Find where the given text appears and provide that cell's center as (x, y) coordinate. 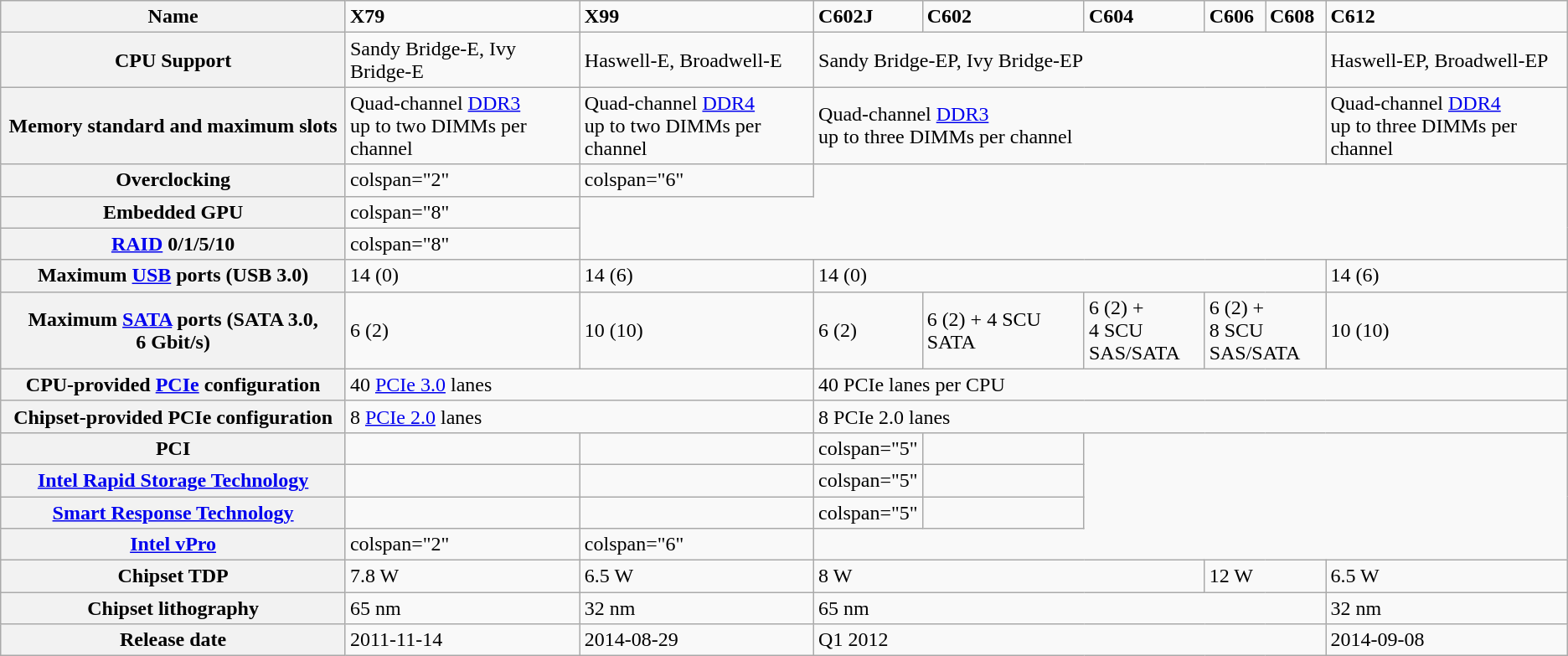
40 PCIe 3.0 lanes (580, 385)
8 W (1010, 576)
Haswell-E, Broadwell-E (697, 60)
Name (173, 17)
Sandy Bridge-E, Ivy Bridge-E (462, 60)
C608 (1295, 17)
C604 (1144, 17)
12 W (1265, 576)
X99 (697, 17)
6 (2) + 4 SCU SATA (1003, 330)
Overclocking (173, 180)
2011-11-14 (462, 640)
X79 (462, 17)
Sandy Bridge-EP, Ivy Bridge-EP (1070, 60)
C606 (1235, 17)
Maximum SATA ports (SATA 3.0, 6 Gbit/s) (173, 330)
Chipset TDP (173, 576)
7.8 W (462, 576)
Haswell-EP, Broadwell-EP (1447, 60)
RAID 0/1/5/10 (173, 244)
Chipset lithography (173, 608)
Chipset-provided PCIe configuration (173, 416)
Quad-channel DDR4up to three DIMMs per channel (1447, 126)
C612 (1447, 17)
6 (2) + 8 SCUSAS/SATA (1265, 330)
Quad-channel DDR3up to two DIMMs per channel (462, 126)
Intel vPro (173, 545)
Embedded GPU (173, 212)
C602J (869, 17)
Smart Response Technology (173, 512)
2014-09-08 (1447, 640)
CPU Support (173, 60)
Release date (173, 640)
Maximum USB ports (USB 3.0) (173, 276)
40 PCIe lanes per CPU (1191, 385)
Quad-channel DDR3up to three DIMMs per channel (1070, 126)
Memory standard and maximum slots (173, 126)
2014-08-29 (697, 640)
6 (2) + 4 SCUSAS/SATA (1144, 330)
Q1 2012 (1070, 640)
PCI (173, 448)
Intel Rapid Storage Technology (173, 480)
CPU-provided PCIe configuration (173, 385)
C602 (1003, 17)
Quad-channel DDR4up to two DIMMs per channel (697, 126)
